Scan for the cell matching the given text and deliver its (x, y) coordinate at center. 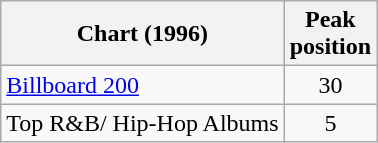
Chart (1996) (142, 34)
5 (330, 123)
Billboard 200 (142, 85)
Peak position (330, 34)
Top R&B/ Hip-Hop Albums (142, 123)
30 (330, 85)
